From the cell containing the given text, extract its center point as (x, y) coordinate. 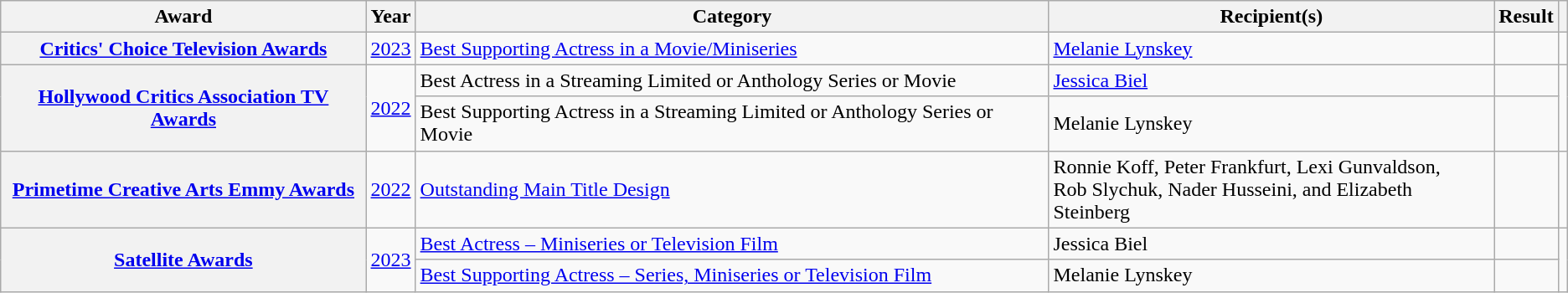
Best Supporting Actress in a Streaming Limited or Anthology Series or Movie (732, 124)
Ronnie Koff, Peter Frankfurt, Lexi Gunvaldson, Rob Slychuk, Nader Husseini, and Elizabeth Steinberg (1271, 189)
Satellite Awards (183, 260)
Recipient(s) (1271, 17)
Best Supporting Actress – Series, Miniseries or Television Film (732, 275)
Best Supporting Actress in a Movie/Miniseries (732, 49)
Best Actress in a Streaming Limited or Anthology Series or Movie (732, 80)
Best Actress – Miniseries or Television Film (732, 244)
Result (1526, 17)
Outstanding Main Title Design (732, 189)
Primetime Creative Arts Emmy Awards (183, 189)
Award (183, 17)
Year (390, 17)
Critics' Choice Television Awards (183, 49)
Category (732, 17)
Hollywood Critics Association TV Awards (183, 107)
